Extract the [x, y] coordinate from the center of the cell holding the provided text.  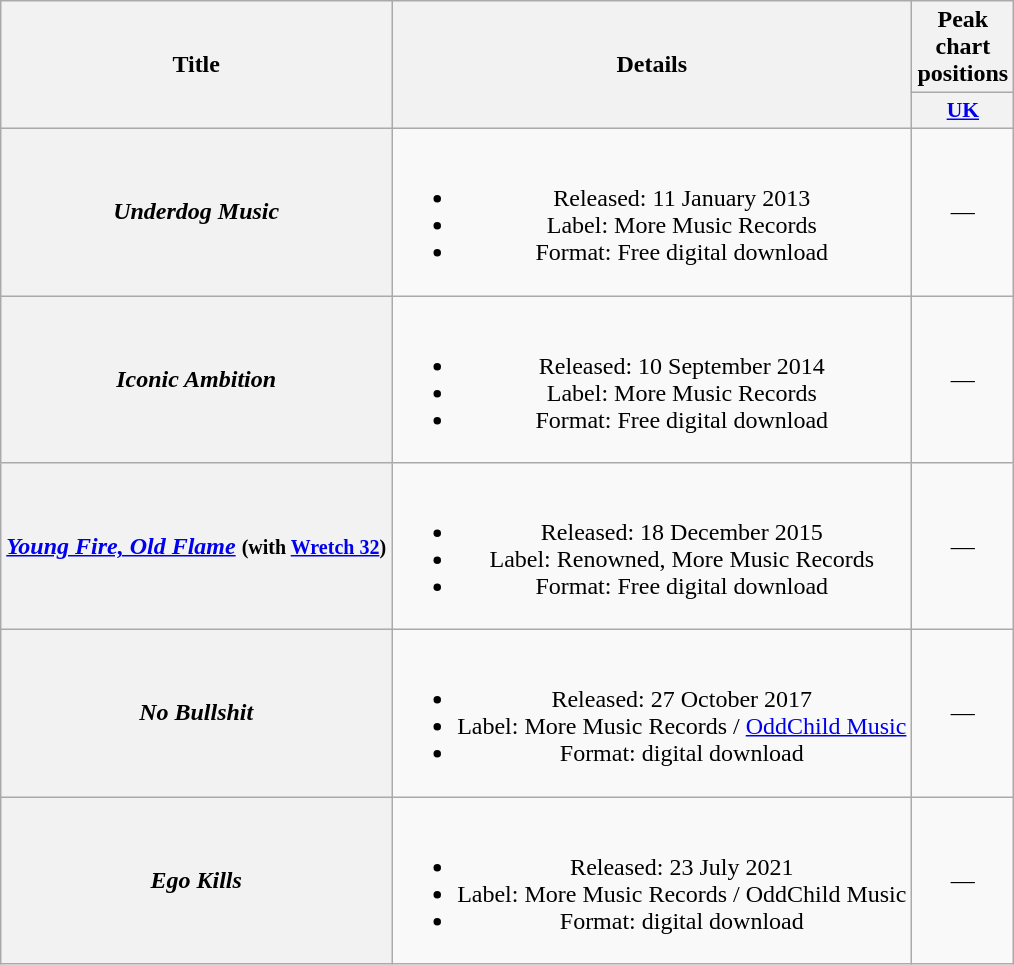
Ego Kills [196, 880]
UK [963, 111]
Released: 10 September 2014Label: More Music RecordsFormat: Free digital download [652, 380]
Released: 18 December 2015Label: Renowned, More Music RecordsFormat: Free digital download [652, 546]
Peak chart positions [963, 47]
Released: 27 October 2017Label: More Music Records / OddChild MusicFormat: digital download [652, 714]
Released: 11 January 2013Label: More Music RecordsFormat: Free digital download [652, 212]
Iconic Ambition [196, 380]
Young Fire, Old Flame (with Wretch 32) [196, 546]
Underdog Music [196, 212]
No Bullshit [196, 714]
Details [652, 65]
Released: 23 July 2021Label: More Music Records / OddChild MusicFormat: digital download [652, 880]
Title [196, 65]
